Identify which cell holds the provided text, then report its [x, y] central coordinate. 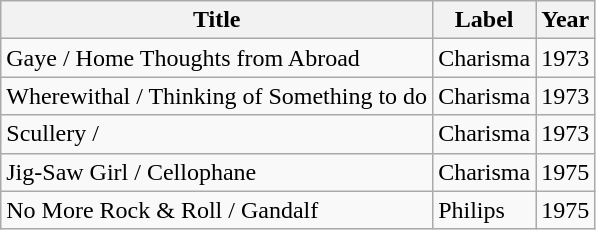
Scullery / [217, 134]
Label [484, 20]
Wherewithal / Thinking of Something to do [217, 96]
Year [566, 20]
No More Rock & Roll / Gandalf [217, 210]
Philips [484, 210]
Jig-Saw Girl / Cellophane [217, 172]
Title [217, 20]
Gaye / Home Thoughts from Abroad [217, 58]
